Return [x, y] of the center of cell containing provided text 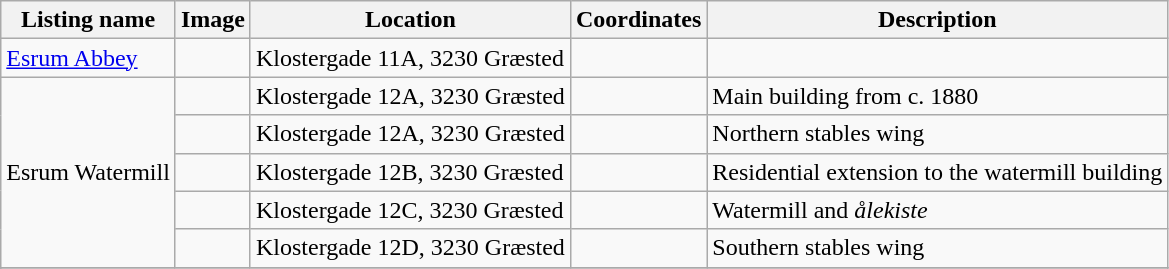
Residential extension to the watermill building [938, 172]
Klostergade 11A, 3230 Græsted [410, 58]
Location [410, 20]
Esrum Abbey [88, 58]
Watermill and ålekiste [938, 210]
Description [938, 20]
Klostergade 12B, 3230 Græsted [410, 172]
Klostergade 12C, 3230 Græsted [410, 210]
Listing name [88, 20]
Main building from c. 1880 [938, 96]
Coordinates [638, 20]
Southern stables wing [938, 248]
Northern stables wing [938, 134]
Image [212, 20]
Esrum Watermill [88, 172]
Klostergade 12D, 3230 Græsted [410, 248]
